Pinpoint the cell where the given text exists, returning its (X, Y) midpoint coordinate. 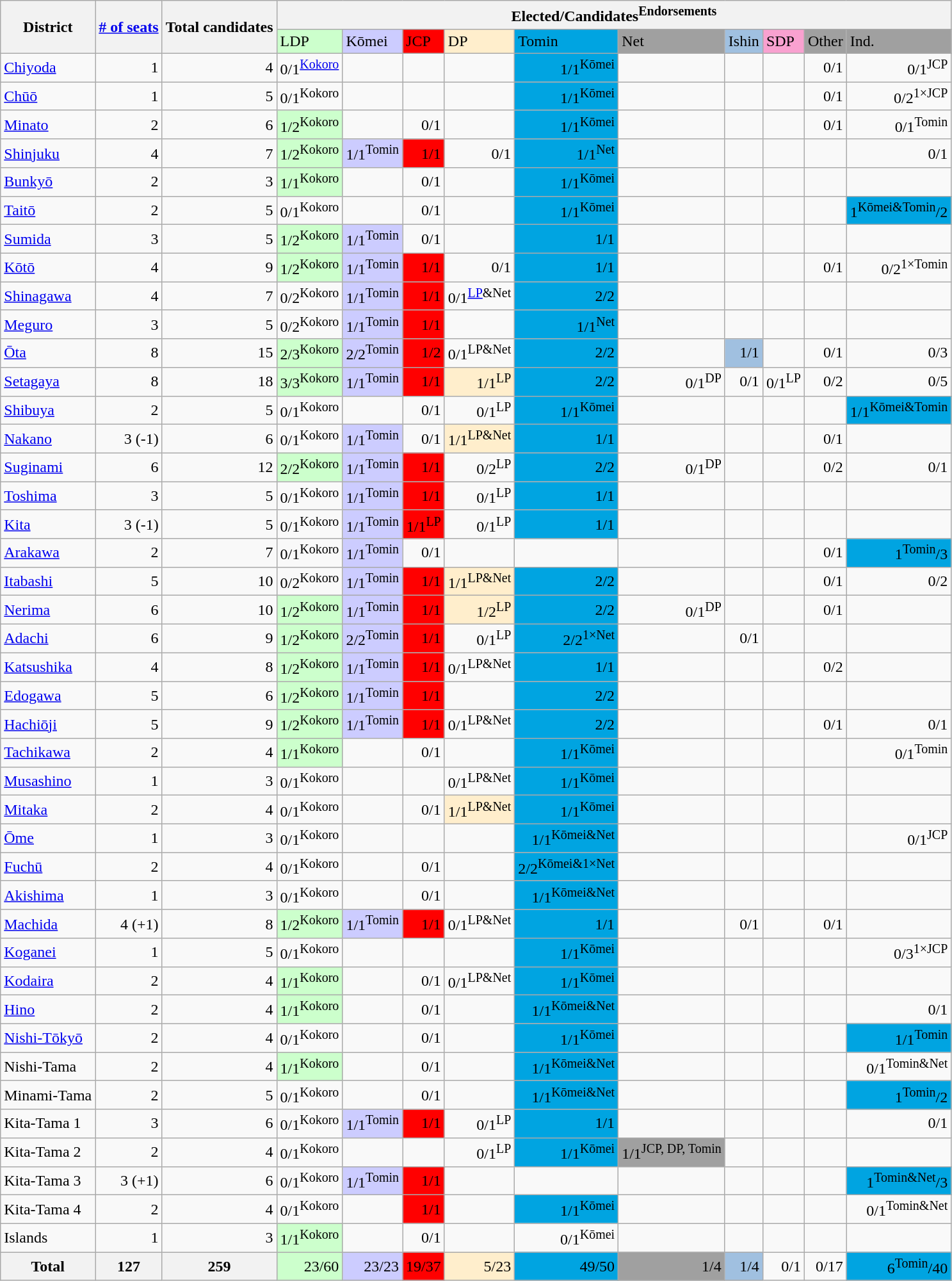
Fuchū (48, 867)
49/50 (567, 1267)
DP (480, 41)
5/23 (480, 1267)
Tachikawa (48, 753)
Nishi-Tōkyō (48, 1038)
0/3 (899, 354)
0/1Kōmei (567, 1237)
Kita (48, 524)
Total candidates (219, 27)
3 (+1) (129, 1181)
Kita-Tama 2 (48, 1152)
Kita-Tama 3 (48, 1181)
0/21×Tomin (899, 268)
Setagaya (48, 382)
Kita-Tama 1 (48, 1123)
# of seats (129, 27)
2/2Kōmei&1×Net (567, 867)
Nerima (48, 610)
Mitaka (48, 810)
0/31×JCP (899, 953)
Koganei (48, 953)
2/2Kokoro (310, 468)
Ishin (744, 41)
Edogawa (48, 696)
2/21×Net (567, 638)
Ōme (48, 838)
19/37 (424, 1267)
Arakawa (48, 553)
4 (+1) (129, 924)
District (48, 27)
Adachi (48, 638)
1Kōmei&Tomin/2 (899, 210)
Minato (48, 124)
6Tomin/40 (899, 1267)
Shinagawa (48, 296)
Sumida (48, 240)
3/3Kokoro (310, 382)
SDP (784, 41)
Islands (48, 1237)
0/5 (899, 382)
Musashino (48, 781)
Ōta (48, 354)
Chiyoda (48, 68)
1/2LP (480, 610)
Kōtō (48, 268)
Total (48, 1267)
Machida (48, 924)
23/23 (373, 1267)
259 (219, 1267)
1Tomin&Net/3 (899, 1181)
Kodaira (48, 981)
Shibuya (48, 410)
Net (672, 41)
0/21×JCP (899, 96)
Kōmei (373, 41)
Chūō (48, 96)
JCP (424, 41)
Bunkyō (48, 182)
Shinjuku (48, 154)
Ind. (899, 41)
Suginami (48, 468)
1/2 (424, 354)
2/3Kokoro (310, 354)
1Tomin/3 (899, 553)
Itabashi (48, 582)
Nakano (48, 439)
1Tomin/2 (899, 1095)
0/17 (825, 1267)
1/1JCP, DP, Tomin (672, 1152)
12 (219, 468)
Nishi-Tama (48, 1067)
15 (219, 354)
Tomin (567, 41)
Other (825, 41)
LDP (310, 41)
Hino (48, 1009)
23/60 (310, 1267)
Akishima (48, 895)
1/1Kōmei&Tomin (899, 410)
18 (219, 382)
Hachiōji (48, 724)
Elected/CandidatesEndorsements (614, 15)
Taitō (48, 210)
127 (129, 1267)
Minami-Tama (48, 1095)
Katsushika (48, 667)
Kita-Tama 4 (48, 1209)
0/2LP (480, 468)
Toshima (48, 496)
Meguro (48, 324)
